From the cell containing the given text, extract its center point as [x, y] coordinate. 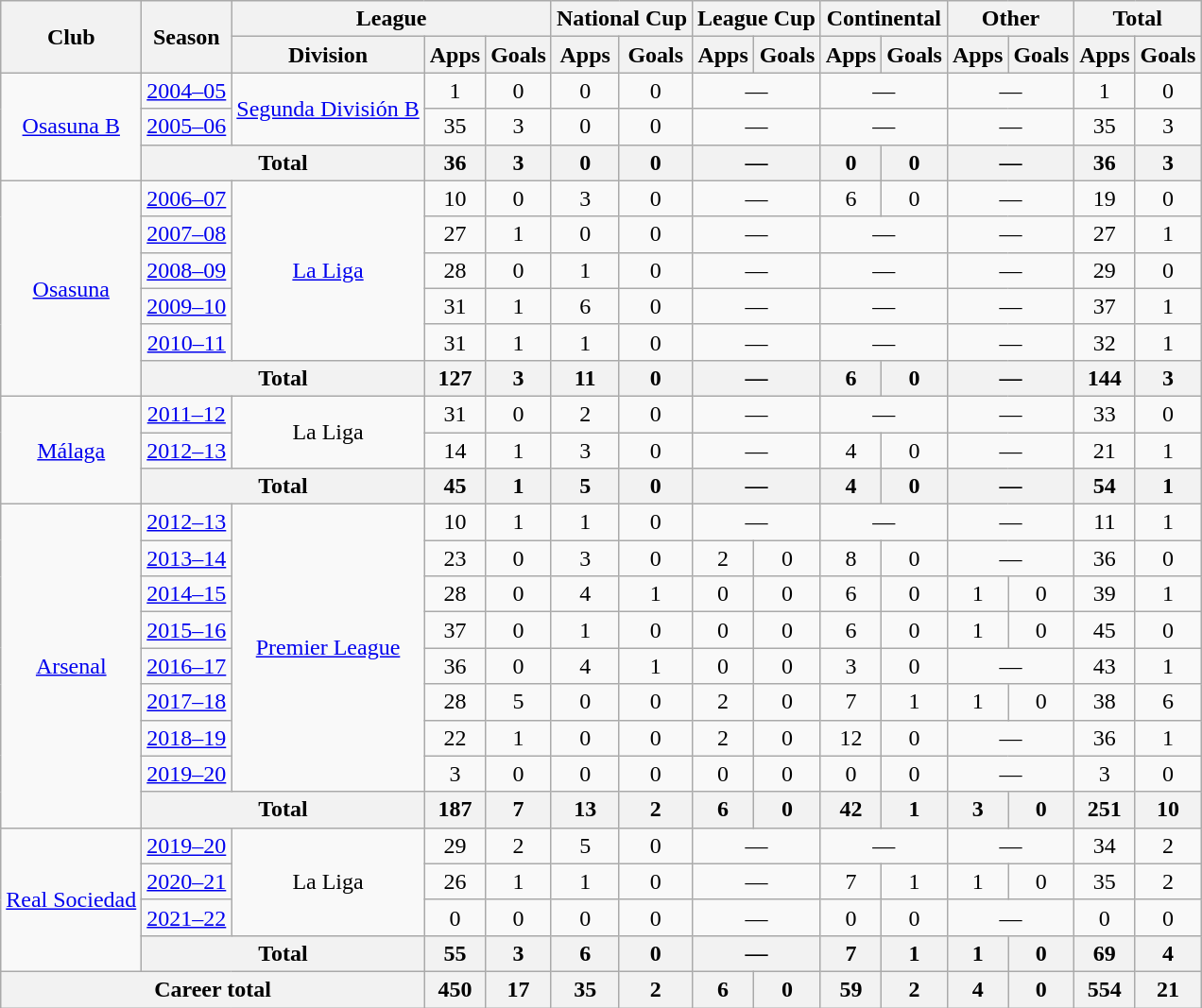
2009–10 [187, 306]
450 [455, 989]
Season [187, 37]
8 [850, 558]
34 [1105, 846]
League [391, 19]
14 [455, 451]
2015–16 [187, 630]
127 [455, 378]
22 [455, 738]
2018–19 [187, 738]
2005–06 [187, 127]
League Cup [757, 19]
32 [1105, 342]
2011–12 [187, 414]
144 [1105, 378]
Other [1010, 19]
Osasuna [72, 288]
54 [1105, 487]
2017–18 [187, 702]
Segunda División B [328, 109]
Club [72, 37]
554 [1105, 989]
26 [455, 881]
Continental [884, 19]
Arsenal [72, 667]
2016–17 [187, 666]
19 [1105, 198]
National Cup [622, 19]
Division [328, 55]
2007–08 [187, 234]
2021–22 [187, 917]
59 [850, 989]
Premier League [328, 648]
Málaga [72, 450]
2004–05 [187, 91]
17 [519, 989]
13 [585, 810]
12 [850, 738]
2006–07 [187, 198]
55 [455, 953]
2020–21 [187, 881]
Career total [213, 989]
33 [1105, 414]
42 [850, 810]
2010–11 [187, 342]
2013–14 [187, 558]
39 [1105, 594]
69 [1105, 953]
Osasuna B [72, 127]
251 [1105, 810]
Real Sociedad [72, 899]
187 [455, 810]
2008–09 [187, 270]
38 [1105, 702]
43 [1105, 666]
23 [455, 558]
2014–15 [187, 594]
